From the cell containing the given text, extract its center point as (X, Y) coordinate. 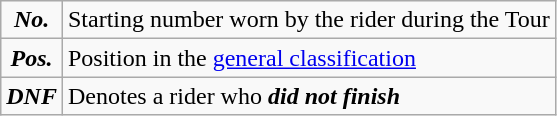
Starting number worn by the rider during the Tour (308, 20)
Pos. (32, 58)
Position in the general classification (308, 58)
Denotes a rider who did not finish (308, 96)
DNF (32, 96)
No. (32, 20)
